Locate the cell with the specified text and output its [X, Y] center coordinate. 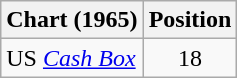
US Cash Box [72, 58]
Chart (1965) [72, 20]
Position [190, 20]
18 [190, 58]
